Return [x, y] of the center of cell containing provided text 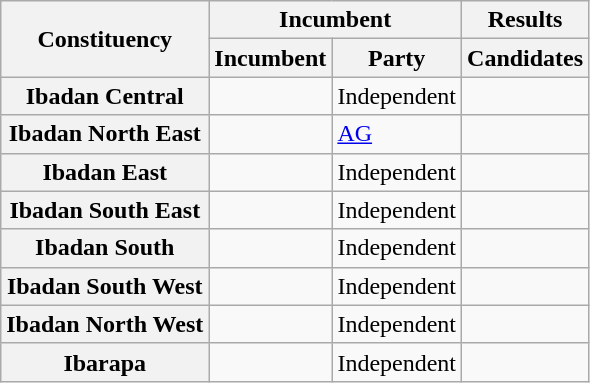
AG [397, 134]
Ibadan South East [105, 210]
Results [526, 20]
Ibadan East [105, 172]
Ibadan Central [105, 96]
Ibarapa [105, 362]
Ibadan North West [105, 324]
Ibadan South [105, 248]
Ibadan South West [105, 286]
Candidates [526, 58]
Party [397, 58]
Constituency [105, 39]
Ibadan North East [105, 134]
